Output the (x, y) coordinate of the center of the cell containing the given text.  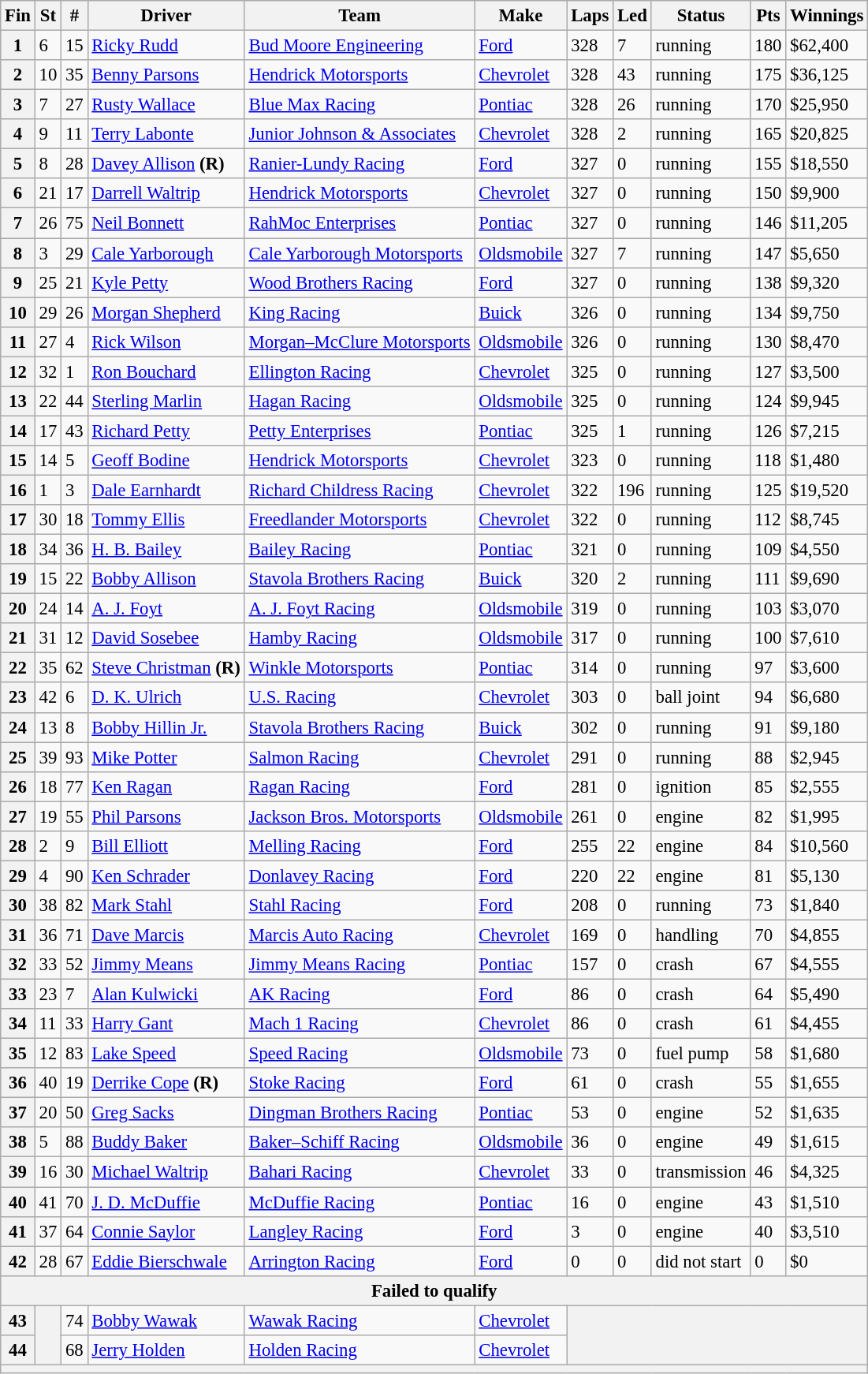
180 (768, 46)
Ron Bouchard (166, 372)
Junior Johnson & Associates (359, 134)
68 (74, 1350)
Hagan Racing (359, 401)
D. K. Ulrich (166, 698)
124 (768, 401)
50 (74, 1113)
Bobby Hillin Jr. (166, 727)
$11,205 (827, 223)
Stoke Racing (359, 1083)
RahMoc Enterprises (359, 223)
$1,635 (827, 1113)
49 (768, 1143)
Make (520, 16)
93 (74, 757)
David Sosebee (166, 638)
Baker–Schiff Racing (359, 1143)
Richard Childress Racing (359, 490)
J. D. McDuffie (166, 1202)
84 (768, 846)
169 (590, 935)
$2,945 (827, 757)
Speed Racing (359, 1054)
$1,510 (827, 1202)
Bud Moore Engineering (359, 46)
Salmon Racing (359, 757)
75 (74, 223)
McDuffie Racing (359, 1202)
$7,610 (827, 638)
175 (768, 75)
$1,655 (827, 1083)
$20,825 (827, 134)
ball joint (701, 698)
Richard Petty (166, 431)
$1,680 (827, 1054)
Stahl Racing (359, 905)
103 (768, 609)
Benny Parsons (166, 75)
Blue Max Racing (359, 105)
111 (768, 579)
Led (632, 16)
Donlavey Racing (359, 876)
Mark Stahl (166, 905)
157 (590, 965)
$0 (827, 1261)
Geoff Bodine (166, 461)
Connie Saylor (166, 1231)
U.S. Racing (359, 698)
Lake Speed (166, 1054)
Bill Elliott (166, 846)
Morgan–McClure Motorsports (359, 342)
Eddie Bierschwale (166, 1261)
Ricky Rudd (166, 46)
Harry Gant (166, 1024)
147 (768, 253)
Darrell Waltrip (166, 193)
Terry Labonte (166, 134)
King Racing (359, 312)
Hamby Racing (359, 638)
$1,995 (827, 816)
$18,550 (827, 164)
Holden Racing (359, 1350)
Langley Racing (359, 1231)
St (47, 16)
165 (768, 134)
Rusty Wallace (166, 105)
$1,840 (827, 905)
$3,500 (827, 372)
118 (768, 461)
# (74, 16)
281 (590, 786)
Marcis Auto Racing (359, 935)
71 (74, 935)
Rick Wilson (166, 342)
Winnings (827, 16)
did not start (701, 1261)
$4,455 (827, 1024)
H. B. Bailey (166, 550)
Team (359, 16)
321 (590, 550)
196 (632, 490)
Morgan Shepherd (166, 312)
Dave Marcis (166, 935)
Status (701, 16)
Jimmy Means (166, 965)
Bobby Allison (166, 579)
208 (590, 905)
302 (590, 727)
Jerry Holden (166, 1350)
317 (590, 638)
58 (768, 1054)
155 (768, 164)
$25,950 (827, 105)
134 (768, 312)
126 (768, 431)
127 (768, 372)
83 (74, 1054)
Cale Yarborough Motorsports (359, 253)
Petty Enterprises (359, 431)
Davey Allison (R) (166, 164)
Derrike Cope (R) (166, 1083)
Phil Parsons (166, 816)
Winkle Motorsports (359, 668)
Buddy Baker (166, 1143)
$36,125 (827, 75)
314 (590, 668)
Pts (768, 16)
$2,555 (827, 786)
46 (768, 1172)
Fin (18, 16)
Melling Racing (359, 846)
$9,320 (827, 282)
94 (768, 698)
74 (74, 1320)
170 (768, 105)
$9,945 (827, 401)
$10,560 (827, 846)
Dale Earnhardt (166, 490)
Mach 1 Racing (359, 1024)
261 (590, 816)
handling (701, 935)
Bobby Wawak (166, 1320)
$3,510 (827, 1231)
85 (768, 786)
Alan Kulwicki (166, 995)
$3,070 (827, 609)
transmission (701, 1172)
220 (590, 876)
Ragan Racing (359, 786)
A. J. Foyt Racing (359, 609)
Steve Christman (R) (166, 668)
ignition (701, 786)
$4,855 (827, 935)
$1,615 (827, 1143)
Jimmy Means Racing (359, 965)
$4,555 (827, 965)
Bailey Racing (359, 550)
Arrington Racing (359, 1261)
Tommy Ellis (166, 520)
Ken Ragan (166, 786)
77 (74, 786)
146 (768, 223)
Ranier-Lundy Racing (359, 164)
$62,400 (827, 46)
138 (768, 282)
Kyle Petty (166, 282)
Neil Bonnett (166, 223)
$9,750 (827, 312)
$9,900 (827, 193)
81 (768, 876)
255 (590, 846)
$5,650 (827, 253)
125 (768, 490)
$8,745 (827, 520)
A. J. Foyt (166, 609)
Sterling Marlin (166, 401)
Mike Potter (166, 757)
Jackson Bros. Motorsports (359, 816)
100 (768, 638)
112 (768, 520)
320 (590, 579)
90 (74, 876)
130 (768, 342)
$4,325 (827, 1172)
Wawak Racing (359, 1320)
Failed to qualify (434, 1290)
323 (590, 461)
$19,520 (827, 490)
$6,680 (827, 698)
$5,490 (827, 995)
$9,180 (827, 727)
Wood Brothers Racing (359, 282)
319 (590, 609)
$5,130 (827, 876)
$3,600 (827, 668)
AK Racing (359, 995)
$1,480 (827, 461)
91 (768, 727)
Greg Sacks (166, 1113)
97 (768, 668)
Bahari Racing (359, 1172)
Dingman Brothers Racing (359, 1113)
$9,690 (827, 579)
109 (768, 550)
Driver (166, 16)
Ellington Racing (359, 372)
Freedlander Motorsports (359, 520)
62 (74, 668)
Laps (590, 16)
$4,550 (827, 550)
Michael Waltrip (166, 1172)
Cale Yarborough (166, 253)
303 (590, 698)
$8,470 (827, 342)
53 (590, 1113)
291 (590, 757)
Ken Schrader (166, 876)
150 (768, 193)
$7,215 (827, 431)
fuel pump (701, 1054)
